Capture the cell that displays the provided text and extract its [X, Y] central coordinate. 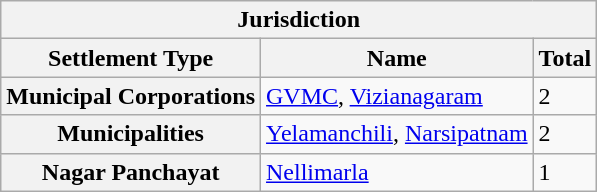
Name [398, 58]
Municipalities [131, 134]
Jurisdiction [299, 20]
Settlement Type [131, 58]
Total [565, 58]
Municipal Corporations [131, 96]
Nellimarla [398, 172]
GVMC, Vizianagaram [398, 96]
Nagar Panchayat [131, 172]
Yelamanchili, Narsipatnam [398, 134]
1 [565, 172]
